Locate the cell with the specified text and output its (X, Y) center coordinate. 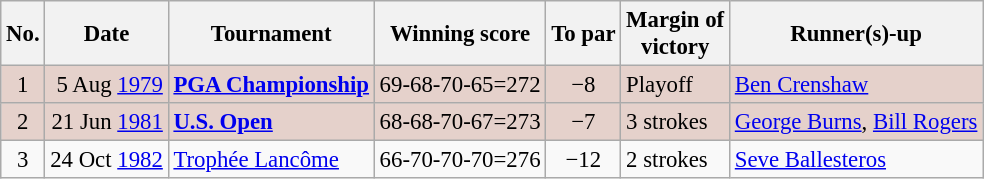
Date (106, 34)
To par (584, 34)
3 (23, 160)
66-70-70-70=276 (460, 160)
5 Aug 1979 (106, 85)
Runner(s)-up (856, 34)
1 (23, 85)
−7 (584, 122)
Winning score (460, 34)
Trophée Lancôme (271, 160)
Tournament (271, 34)
George Burns, Bill Rogers (856, 122)
−8 (584, 85)
21 Jun 1981 (106, 122)
69-68-70-65=272 (460, 85)
68-68-70-67=273 (460, 122)
−12 (584, 160)
2 (23, 122)
PGA Championship (271, 85)
Ben Crenshaw (856, 85)
Playoff (676, 85)
U.S. Open (271, 122)
3 strokes (676, 122)
2 strokes (676, 160)
Margin ofvictory (676, 34)
Seve Ballesteros (856, 160)
No. (23, 34)
24 Oct 1982 (106, 160)
